Return the (X, Y) coordinate for the center point of the cell that contains the specified text.  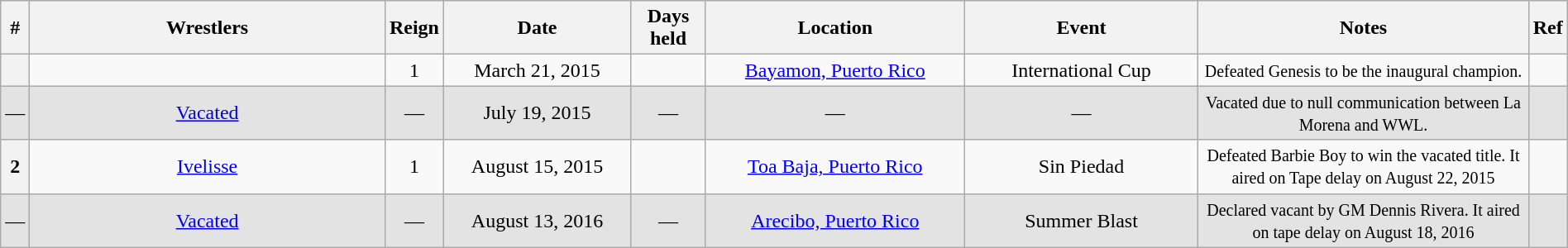
Event (1082, 28)
Wrestlers (208, 28)
Toa Baja, Puerto Rico (835, 167)
Sin Piedad (1082, 167)
2 (15, 167)
Bayamon, Puerto Rico (835, 70)
Ivelisse (208, 167)
August 15, 2015 (537, 167)
Defeated Genesis to be the inaugural champion. (1363, 70)
# (15, 28)
Date (537, 28)
Arecibo, Puerto Rico (835, 220)
International Cup (1082, 70)
Location (835, 28)
Summer Blast (1082, 220)
Vacated due to null communication between La Morena and WWL. (1363, 112)
Notes (1363, 28)
Ref (1548, 28)
March 21, 2015 (537, 70)
August 13, 2016 (537, 220)
Reign (414, 28)
Defeated Barbie Boy to win the vacated title. It aired on Tape delay on August 22, 2015 (1363, 167)
Declared vacant by GM Dennis Rivera. It aired on tape delay on August 18, 2016 (1363, 220)
July 19, 2015 (537, 112)
Daysheld (668, 28)
